Capture the cell that displays the provided text and extract its [x, y] central coordinate. 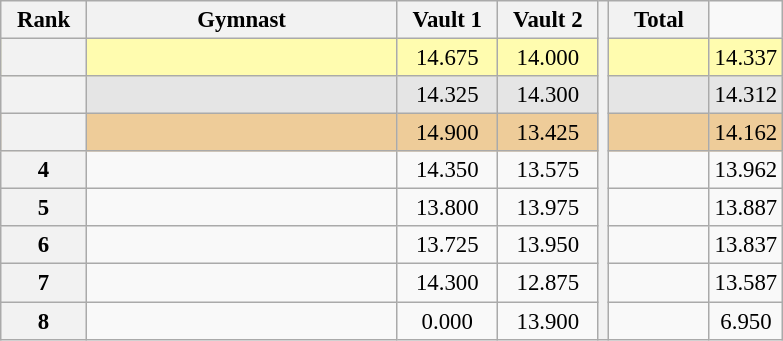
13.425 [548, 133]
14.312 [746, 95]
14.350 [448, 170]
13.962 [746, 170]
13.725 [448, 245]
Total [660, 20]
Gymnast [242, 20]
13.950 [548, 245]
6.950 [746, 321]
6 [44, 245]
14.337 [746, 58]
13.900 [548, 321]
Rank [44, 20]
7 [44, 283]
12.875 [548, 283]
14.162 [746, 133]
Vault 1 [448, 20]
13.975 [548, 208]
8 [44, 321]
13.800 [448, 208]
13.837 [746, 245]
14.900 [448, 133]
14.675 [448, 58]
4 [44, 170]
5 [44, 208]
Vault 2 [548, 20]
13.887 [746, 208]
13.587 [746, 283]
0.000 [448, 321]
14.000 [548, 58]
14.325 [448, 95]
13.575 [548, 170]
